Determine the (x, y) coordinate at the center of the cell enclosing the given text.  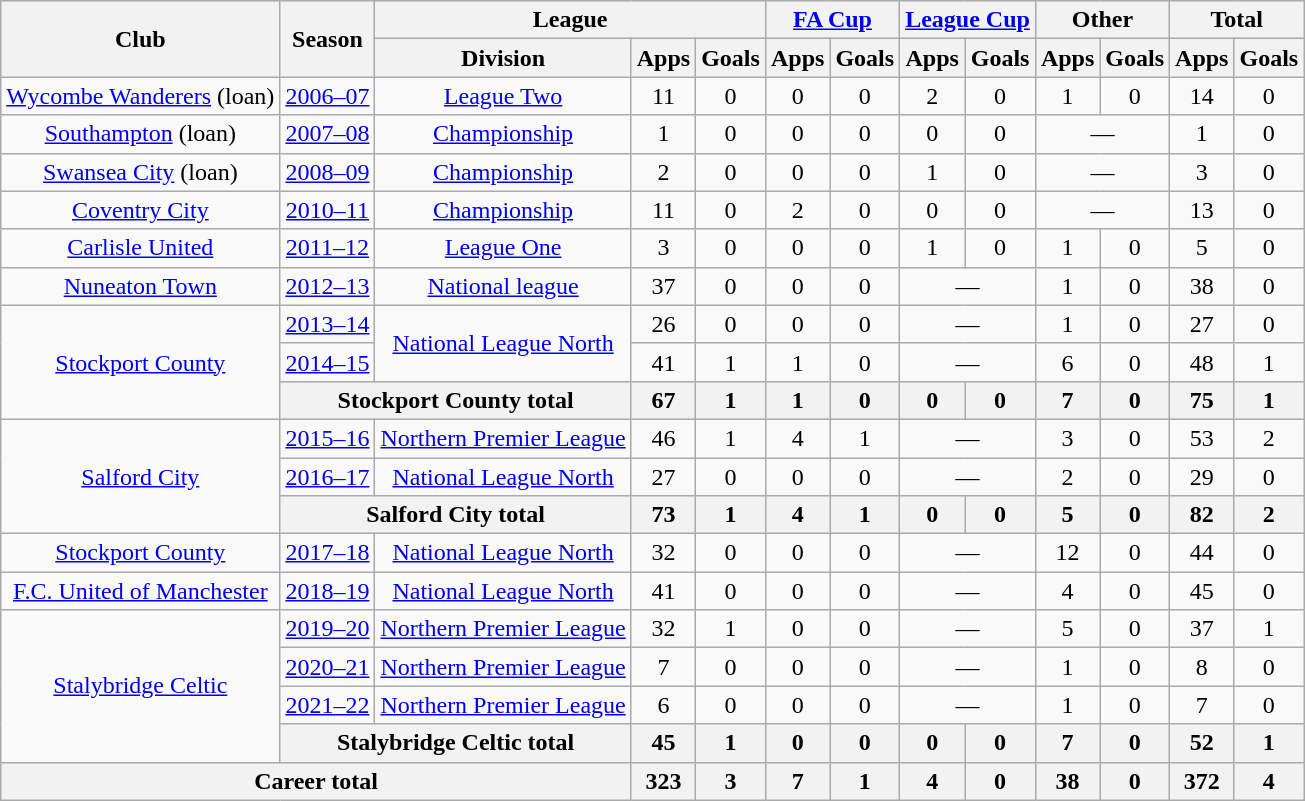
46 (663, 438)
Swansea City (loan) (140, 172)
Season (328, 39)
Stalybridge Celtic (140, 686)
44 (1202, 553)
323 (663, 781)
Division (503, 58)
26 (663, 324)
8 (1202, 667)
2010–11 (328, 210)
Club (140, 39)
2016–17 (328, 477)
League Two (503, 96)
2012–13 (328, 286)
13 (1202, 210)
Stockport County total (456, 400)
75 (1202, 400)
29 (1202, 477)
82 (1202, 515)
F.C. United of Manchester (140, 591)
12 (1067, 553)
FA Cup (832, 20)
Wycombe Wanderers (loan) (140, 96)
League (570, 20)
48 (1202, 362)
67 (663, 400)
372 (1202, 781)
Southampton (loan) (140, 134)
Salford City (140, 476)
2011–12 (328, 248)
2017–18 (328, 553)
League One (503, 248)
League Cup (968, 20)
2006–07 (328, 96)
Carlisle United (140, 248)
Stalybridge Celtic total (456, 743)
2007–08 (328, 134)
2008–09 (328, 172)
Nuneaton Town (140, 286)
Career total (316, 781)
Salford City total (456, 515)
2020–21 (328, 667)
Other (1102, 20)
53 (1202, 438)
2018–19 (328, 591)
2013–14 (328, 324)
2014–15 (328, 362)
14 (1202, 96)
2015–16 (328, 438)
73 (663, 515)
52 (1202, 743)
2021–22 (328, 705)
Coventry City (140, 210)
Total (1237, 20)
2019–20 (328, 629)
National league (503, 286)
